Provide the (X, Y) coordinate of the cell's center where the given text is located.  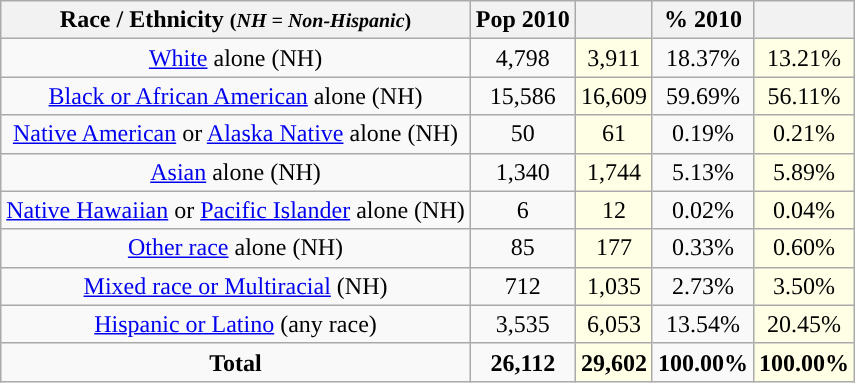
3.50% (804, 286)
3,911 (614, 58)
6,053 (614, 324)
16,609 (614, 96)
13.54% (702, 324)
12 (614, 210)
15,586 (522, 96)
6 (522, 210)
0.33% (702, 248)
Pop 2010 (522, 20)
59.69% (702, 96)
Asian alone (NH) (236, 172)
56.11% (804, 96)
0.60% (804, 248)
29,602 (614, 362)
5.89% (804, 172)
Native Hawaiian or Pacific Islander alone (NH) (236, 210)
20.45% (804, 324)
85 (522, 248)
177 (614, 248)
2.73% (702, 286)
1,340 (522, 172)
0.21% (804, 134)
26,112 (522, 362)
5.13% (702, 172)
0.04% (804, 210)
3,535 (522, 324)
50 (522, 134)
0.19% (702, 134)
% 2010 (702, 20)
Mixed race or Multiracial (NH) (236, 286)
0.02% (702, 210)
18.37% (702, 58)
61 (614, 134)
1,744 (614, 172)
Hispanic or Latino (any race) (236, 324)
Black or African American alone (NH) (236, 96)
Total (236, 362)
Native American or Alaska Native alone (NH) (236, 134)
1,035 (614, 286)
13.21% (804, 58)
4,798 (522, 58)
712 (522, 286)
Other race alone (NH) (236, 248)
White alone (NH) (236, 58)
Race / Ethnicity (NH = Non-Hispanic) (236, 20)
